Find where the given text appears and provide that cell's center as (X, Y) coordinate. 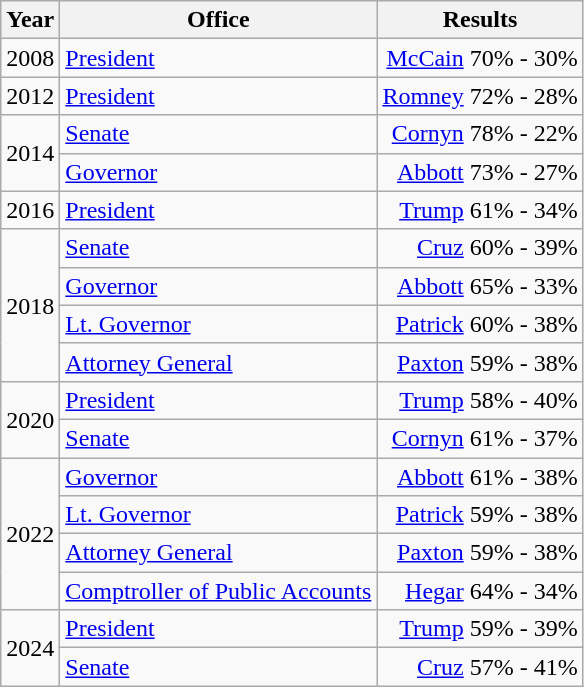
Cruz 57% - 41% (480, 667)
Comptroller of Public Accounts (218, 591)
2012 (30, 96)
Results (480, 20)
2024 (30, 648)
2022 (30, 534)
Trump 59% - 39% (480, 629)
Trump 58% - 40% (480, 400)
Abbott 73% - 27% (480, 172)
Abbott 65% - 33% (480, 286)
Hegar 64% - 34% (480, 591)
2016 (30, 210)
Patrick 59% - 38% (480, 515)
Cruz 60% - 39% (480, 248)
Cornyn 61% - 37% (480, 438)
Office (218, 20)
Cornyn 78% - 22% (480, 134)
Year (30, 20)
Trump 61% - 34% (480, 210)
2008 (30, 58)
2014 (30, 153)
Romney 72% - 28% (480, 96)
McCain 70% - 30% (480, 58)
2018 (30, 305)
Patrick 60% - 38% (480, 324)
2020 (30, 419)
Abbott 61% - 38% (480, 477)
